Output the [X, Y] coordinate of the center of the cell containing the given text.  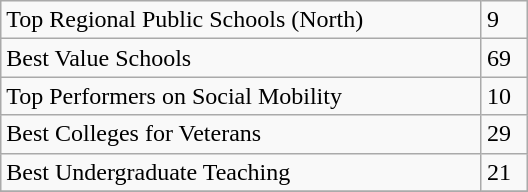
Best Colleges for Veterans [242, 134]
29 [504, 134]
Top Regional Public Schools (North) [242, 20]
Best Undergraduate Teaching [242, 172]
69 [504, 58]
9 [504, 20]
10 [504, 96]
21 [504, 172]
Best Value Schools [242, 58]
Top Performers on Social Mobility [242, 96]
